Return [X, Y] of the center of cell containing provided text 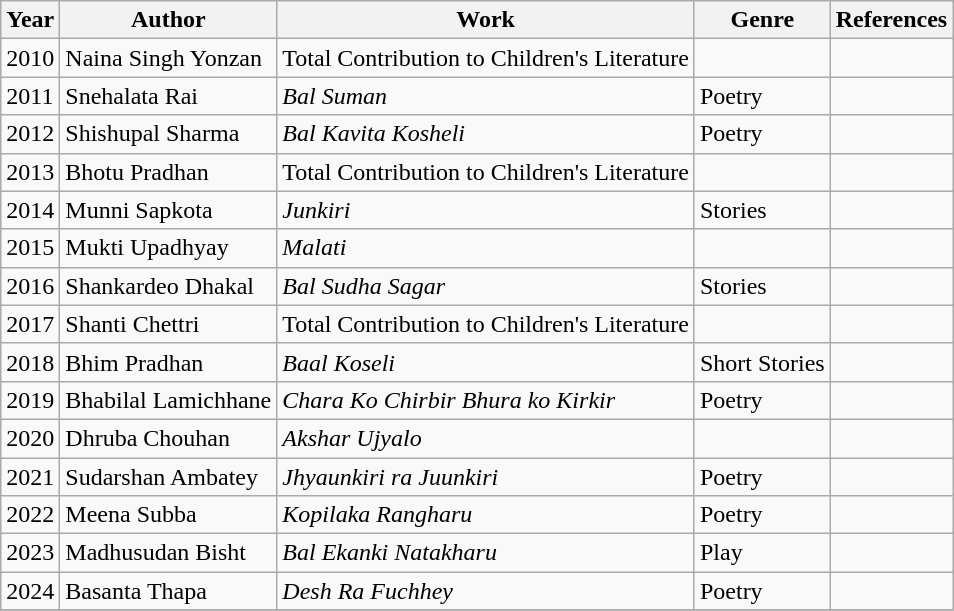
2021 [30, 477]
Bhotu Pradhan [168, 172]
Bal Sudha Sagar [486, 286]
Genre [762, 20]
Munni Sapkota [168, 210]
Shanti Chettri [168, 324]
Dhruba Chouhan [168, 438]
Kopilaka Rangharu [486, 515]
Akshar Ujyalo [486, 438]
Short Stories [762, 362]
Bal Suman [486, 96]
2010 [30, 58]
2020 [30, 438]
Bhabilal Lamichhane [168, 400]
2023 [30, 553]
Mukti Upadhyay [168, 248]
Sudarshan Ambatey [168, 477]
2019 [30, 400]
2015 [30, 248]
Desh Ra Fuchhey [486, 591]
Meena Subba [168, 515]
2016 [30, 286]
2013 [30, 172]
References [892, 20]
Bhim Pradhan [168, 362]
Year [30, 20]
2012 [30, 134]
Work [486, 20]
Naina Singh Yonzan [168, 58]
2024 [30, 591]
Shankardeo Dhakal [168, 286]
Play [762, 553]
Bal Kavita Kosheli [486, 134]
Malati [486, 248]
Junkiri [486, 210]
2014 [30, 210]
Author [168, 20]
Basanta Thapa [168, 591]
Madhusudan Bisht [168, 553]
2017 [30, 324]
Snehalata Rai [168, 96]
Jhyaunkiri ra Juunkiri [486, 477]
Bal Ekanki Natakharu [486, 553]
2011 [30, 96]
Baal Koseli [486, 362]
2022 [30, 515]
Chara Ko Chirbir Bhura ko Kirkir [486, 400]
Shishupal Sharma [168, 134]
2018 [30, 362]
